Output the (X, Y) coordinate of the center of the cell containing the given text.  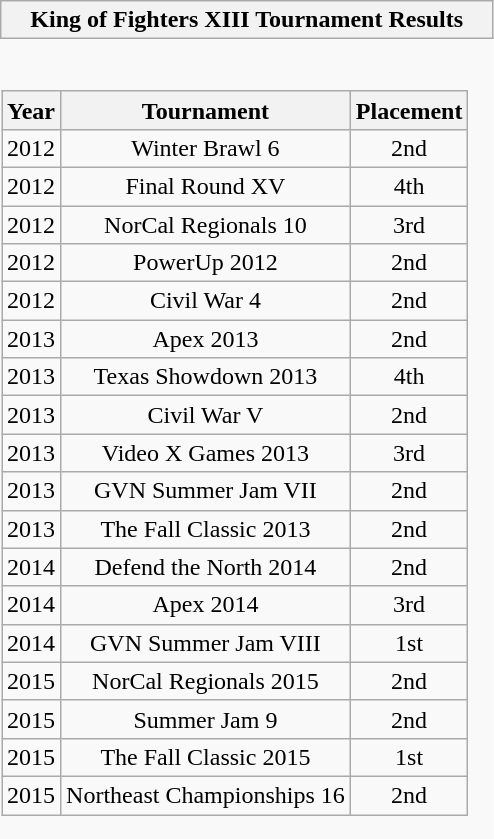
The Fall Classic 2015 (206, 757)
NorCal Regionals 10 (206, 225)
The Fall Classic 2013 (206, 529)
GVN Summer Jam VIII (206, 643)
King of Fighters XIII Tournament Results (247, 20)
Apex 2013 (206, 339)
Northeast Championships 16 (206, 795)
Tournament (206, 110)
Video X Games 2013 (206, 453)
Civil War V (206, 415)
Summer Jam 9 (206, 719)
NorCal Regionals 2015 (206, 681)
Apex 2014 (206, 605)
PowerUp 2012 (206, 263)
Final Round XV (206, 186)
Defend the North 2014 (206, 567)
GVN Summer Jam VII (206, 491)
Texas Showdown 2013 (206, 377)
Civil War 4 (206, 301)
Placement (409, 110)
Year (32, 110)
Winter Brawl 6 (206, 148)
